Output the [X, Y] coordinate of the center of the cell containing the given text.  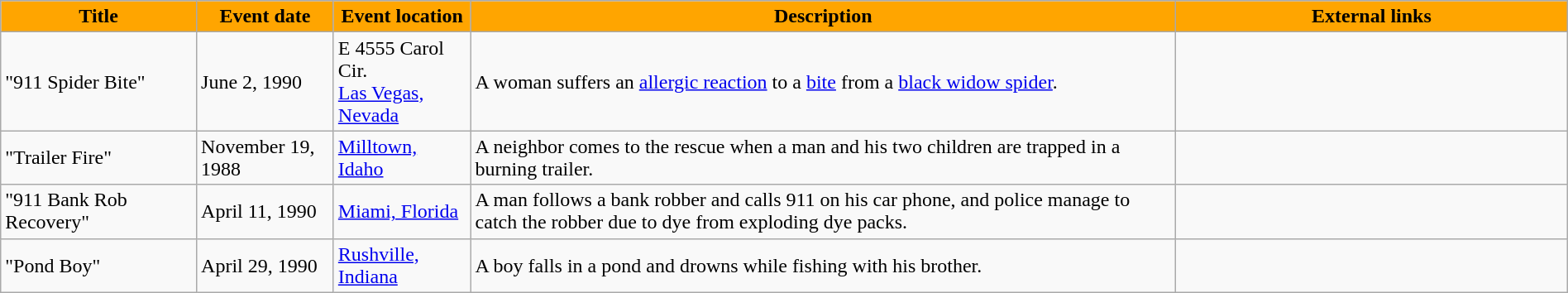
Title [99, 17]
A neighbor comes to the rescue when a man and his two children are trapped in a burning trailer. [824, 157]
Description [824, 17]
Event date [265, 17]
Miami, Florida [402, 212]
E 4555 Carol Cir.Las Vegas, Nevada [402, 81]
April 11, 1990 [265, 212]
November 19, 1988 [265, 157]
"Pond Boy" [99, 265]
Event location [402, 17]
A woman suffers an allergic reaction to a bite from a black widow spider. [824, 81]
External links [1372, 17]
A boy falls in a pond and drowns while fishing with his brother. [824, 265]
A man follows a bank robber and calls 911 on his car phone, and police manage to catch the robber due to dye from exploding dye packs. [824, 212]
Rushville, Indiana [402, 265]
"911 Bank Rob Recovery" [99, 212]
April 29, 1990 [265, 265]
"Trailer Fire" [99, 157]
June 2, 1990 [265, 81]
Milltown, Idaho [402, 157]
"911 Spider Bite" [99, 81]
